Identify which cell holds the provided text, then report its (X, Y) central coordinate. 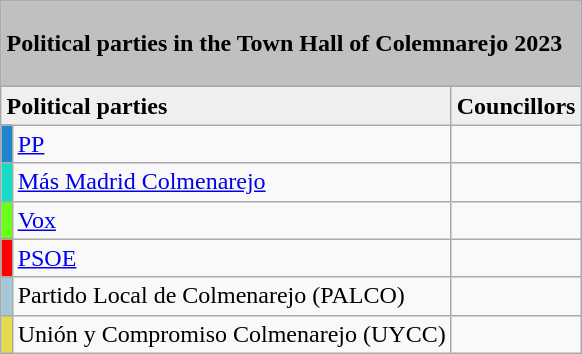
Councillors (516, 106)
PSOE (232, 258)
Vox (232, 220)
Más Madrid Colmenarejo (232, 182)
Political parties in the Town Hall of Colemnarejo 2023 (291, 44)
PP (232, 144)
Partido Local de Colmenarejo (PALCO) (232, 296)
Political parties (226, 106)
Unión y Compromiso Colmenarejo (UYCC) (232, 334)
